From the cell containing the given text, extract its center point as [X, Y] coordinate. 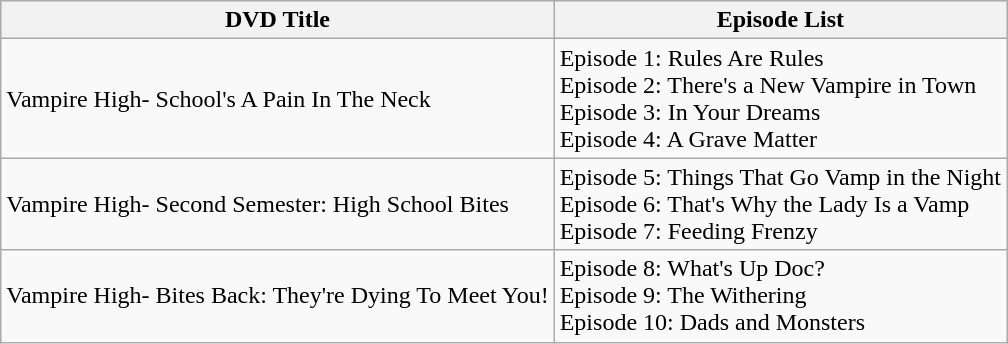
Vampire High- Bites Back: They're Dying To Meet You! [278, 296]
Episode 5: Things That Go Vamp in the NightEpisode 6: That's Why the Lady Is a VampEpisode 7: Feeding Frenzy [780, 204]
Episode List [780, 20]
DVD Title [278, 20]
Vampire High- School's A Pain In The Neck [278, 98]
Episode 1: Rules Are RulesEpisode 2: There's a New Vampire in TownEpisode 3: In Your DreamsEpisode 4: A Grave Matter [780, 98]
Episode 8: What's Up Doc?Episode 9: The WitheringEpisode 10: Dads and Monsters [780, 296]
Vampire High- Second Semester: High School Bites [278, 204]
